Determine the (x, y) coordinate at the center of the cell enclosing the given text.  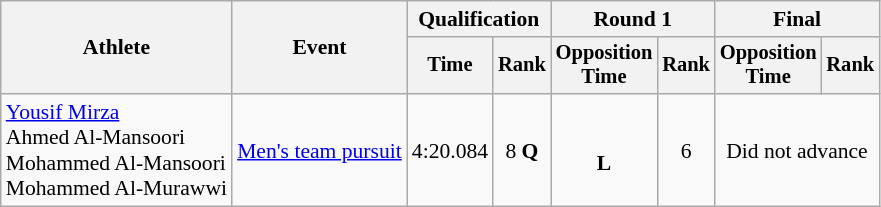
Did not advance (797, 150)
Time (450, 66)
Qualification (479, 19)
Men's team pursuit (320, 150)
8 Q (522, 150)
Athlete (116, 48)
L (604, 150)
Event (320, 48)
Round 1 (633, 19)
Final (797, 19)
6 (686, 150)
4:20.084 (450, 150)
Yousif MirzaAhmed Al-MansooriMohammed Al-MansooriMohammed Al-Murawwi (116, 150)
